Search for the cell housing the specified text and yield its [X, Y] center coordinate. 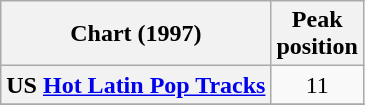
US Hot Latin Pop Tracks [136, 85]
Chart (1997) [136, 34]
Peakposition [317, 34]
11 [317, 85]
